Locate the cell with the specified text and output its (X, Y) center coordinate. 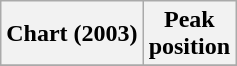
Peakposition (189, 34)
Chart (2003) (72, 34)
